Scan for the cell matching the given text and deliver its (x, y) coordinate at center. 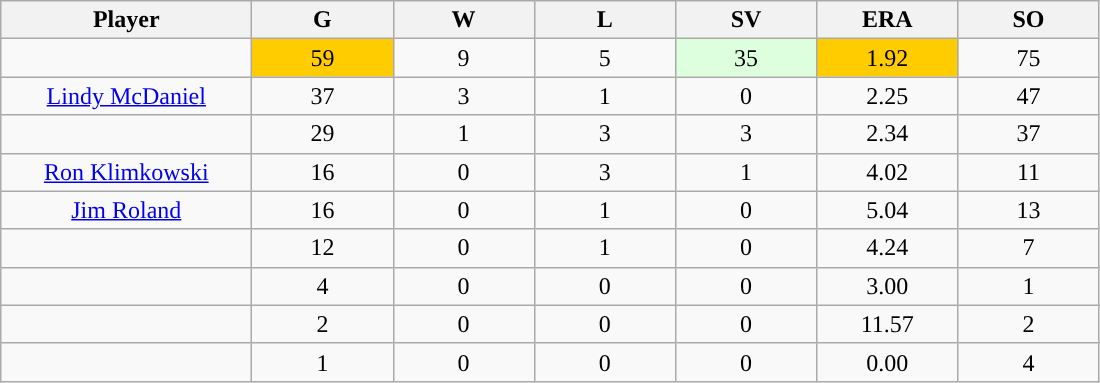
Ron Klimkowski (126, 172)
5 (604, 58)
Player (126, 20)
SO (1028, 20)
11.57 (888, 324)
L (604, 20)
Lindy McDaniel (126, 96)
59 (322, 58)
13 (1028, 210)
9 (464, 58)
2.25 (888, 96)
4.02 (888, 172)
SV (746, 20)
G (322, 20)
5.04 (888, 210)
29 (322, 134)
4.24 (888, 248)
Jim Roland (126, 210)
2.34 (888, 134)
ERA (888, 20)
1.92 (888, 58)
11 (1028, 172)
0.00 (888, 362)
7 (1028, 248)
3.00 (888, 286)
75 (1028, 58)
W (464, 20)
47 (1028, 96)
12 (322, 248)
35 (746, 58)
